From the cell containing the given text, extract its center point as [X, Y] coordinate. 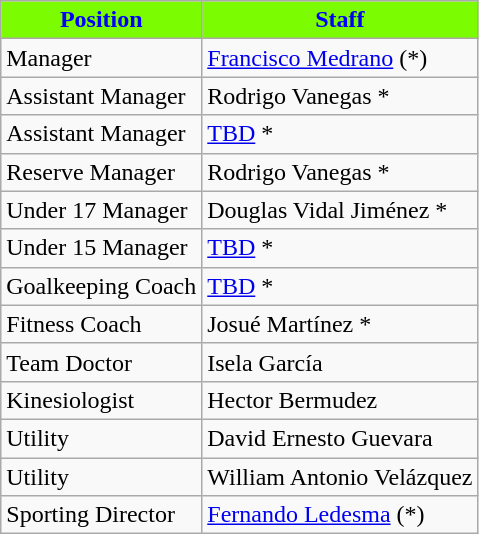
Reserve Manager [102, 172]
Douglas Vidal Jiménez * [340, 210]
Under 17 Manager [102, 210]
Manager [102, 58]
William Antonio Velázquez [340, 477]
Kinesiologist [102, 400]
David Ernesto Guevara [340, 438]
Isela García [340, 362]
Position [102, 20]
Hector Bermudez [340, 400]
Team Doctor [102, 362]
Fernando Ledesma (*) [340, 515]
Goalkeeping Coach [102, 286]
Francisco Medrano (*) [340, 58]
Under 15 Manager [102, 248]
Fitness Coach [102, 324]
Josué Martínez * [340, 324]
Sporting Director [102, 515]
Staff [340, 20]
